Determine the (X, Y) coordinate at the center of the cell enclosing the given text.  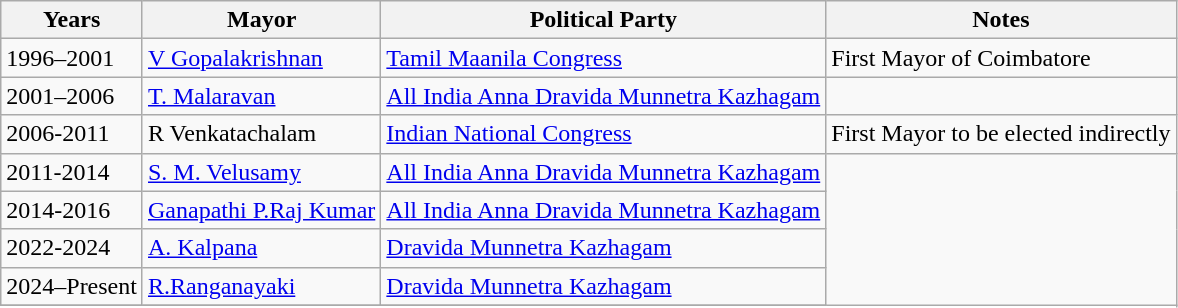
Notes (1001, 20)
2014-2016 (72, 210)
R Venkatachalam (261, 134)
S. M. Velusamy (261, 172)
A. Kalpana (261, 248)
2006-2011 (72, 134)
2011-2014 (72, 172)
1996–2001 (72, 58)
Ganapathi P.Raj Kumar (261, 210)
2022-2024 (72, 248)
R.Ranganayaki (261, 286)
V Gopalakrishnan (261, 58)
Political Party (604, 20)
First Mayor to be elected indirectly (1001, 134)
2024–Present (72, 286)
First Mayor of Coimbatore (1001, 58)
Mayor (261, 20)
2001–2006 (72, 96)
Years (72, 20)
Indian National Congress (604, 134)
T. Malaravan (261, 96)
Tamil Maanila Congress (604, 58)
